Locate the cell with the specified text and output its (x, y) center coordinate. 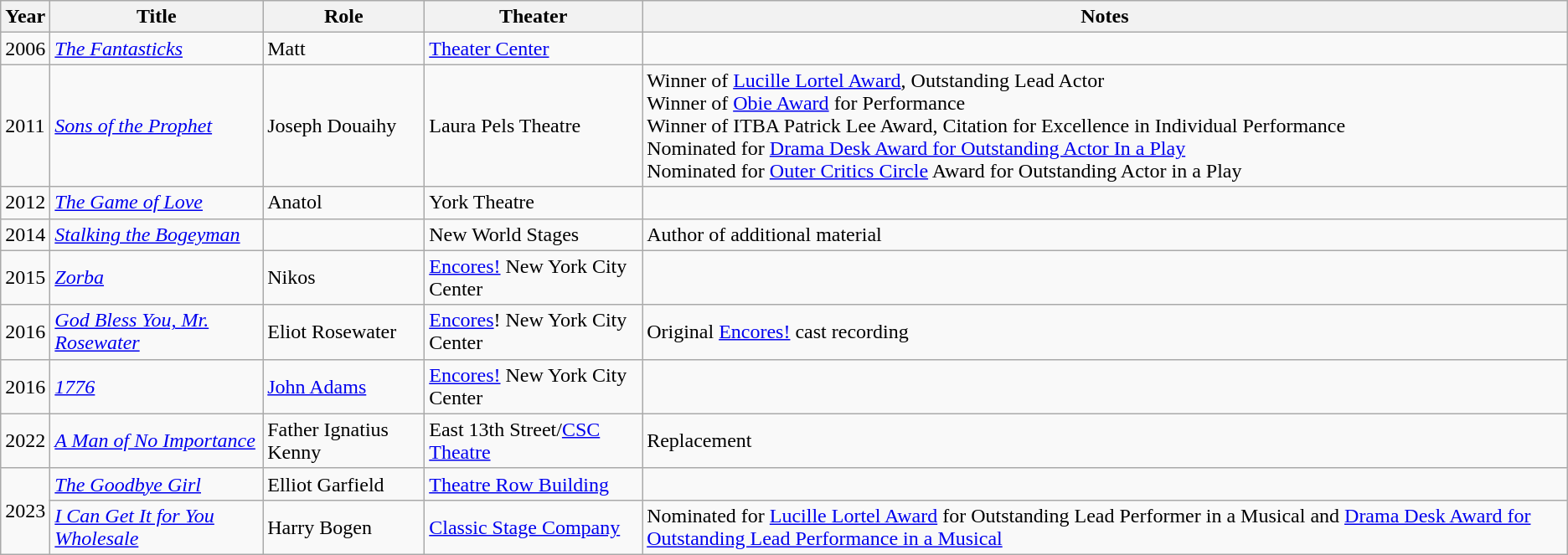
Role (343, 17)
Nikos (343, 278)
Harry Bogen (343, 527)
Zorba (157, 278)
The Goodbye Girl (157, 484)
Notes (1106, 17)
Theatre Row Building (534, 484)
Father Ignatius Kenny (343, 440)
God Bless You, Mr. Rosewater (157, 331)
New World Stages (534, 234)
A Man of No Importance (157, 440)
Elliot Garfield (343, 484)
2012 (25, 203)
Matt (343, 49)
1776 (157, 387)
Joseph Douaihy (343, 126)
2015 (25, 278)
2006 (25, 49)
Nominated for Lucille Lortel Award for Outstanding Lead Performer in a Musical and Drama Desk Award for Outstanding Lead Performance in a Musical (1106, 527)
John Adams (343, 387)
The Fantasticks (157, 49)
Year (25, 17)
2022 (25, 440)
Theater Center (534, 49)
York Theatre (534, 203)
2023 (25, 511)
Classic Stage Company (534, 527)
East 13th Street/CSC Theatre (534, 440)
Replacement (1106, 440)
Eliot Rosewater (343, 331)
The Game of Love (157, 203)
Author of additional material (1106, 234)
Laura Pels Theatre (534, 126)
I Can Get It for You Wholesale (157, 527)
Title (157, 17)
Theater (534, 17)
2014 (25, 234)
2011 (25, 126)
Stalking the Bogeyman (157, 234)
Anatol (343, 203)
Sons of the Prophet (157, 126)
Original Encores! cast recording (1106, 331)
